Detect which cell encompasses the target text, then output its [X, Y] center coordinate. 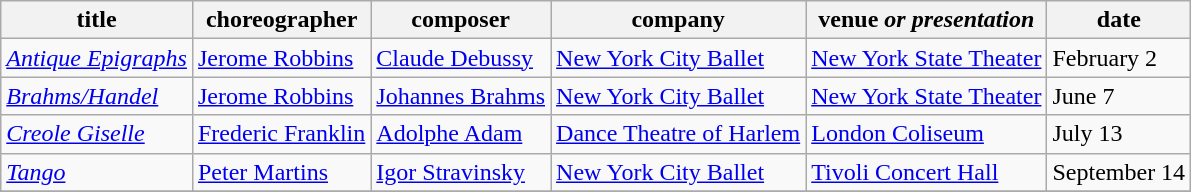
Claude Debussy [461, 58]
Frederic Franklin [281, 134]
composer [461, 20]
Antique Epigraphs [97, 58]
company [678, 20]
February 2 [1119, 58]
Dance Theatre of Harlem [678, 134]
London Coliseum [926, 134]
Adolphe Adam [461, 134]
Tango [97, 172]
June 7 [1119, 96]
choreographer [281, 20]
Brahms/Handel [97, 96]
Peter Martins [281, 172]
September 14 [1119, 172]
Igor Stravinsky [461, 172]
July 13 [1119, 134]
Creole Giselle [97, 134]
title [97, 20]
date [1119, 20]
Tivoli Concert Hall [926, 172]
venue or presentation [926, 20]
Johannes Brahms [461, 96]
